Return the [X, Y] coordinate for the center point of the cell that contains the specified text.  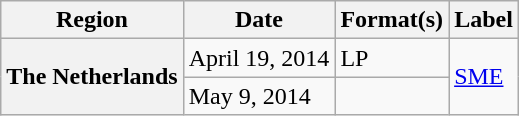
LP [392, 58]
Format(s) [392, 20]
The Netherlands [92, 77]
May 9, 2014 [259, 96]
April 19, 2014 [259, 58]
Date [259, 20]
Label [484, 20]
Region [92, 20]
SME [484, 77]
